For the text-containing cell, return its midpoint in (X, Y) coordinate format. 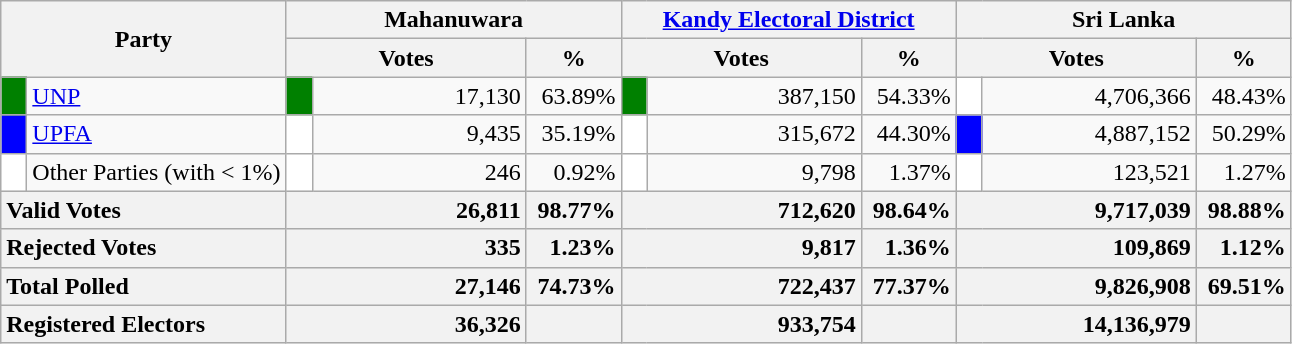
50.29% (1244, 134)
44.30% (908, 134)
Other Parties (with < 1%) (156, 172)
48.43% (1244, 96)
335 (406, 248)
1.37% (908, 172)
Kandy Electoral District (788, 20)
722,437 (741, 286)
Registered Electors (144, 324)
Sri Lanka (1124, 20)
1.23% (574, 248)
9,717,039 (1076, 210)
27,146 (406, 286)
74.73% (574, 286)
69.51% (1244, 286)
54.33% (908, 96)
315,672 (754, 134)
98.64% (908, 210)
9,817 (741, 248)
123,521 (1089, 172)
35.19% (574, 134)
9,798 (754, 172)
17,130 (419, 96)
Valid Votes (144, 210)
Party (144, 39)
Mahanuwara (454, 20)
933,754 (741, 324)
4,706,366 (1089, 96)
9,435 (419, 134)
36,326 (406, 324)
Rejected Votes (144, 248)
387,150 (754, 96)
1.12% (1244, 248)
0.92% (574, 172)
Total Polled (144, 286)
246 (419, 172)
77.37% (908, 286)
1.36% (908, 248)
UPFA (156, 134)
98.77% (574, 210)
UNP (156, 96)
26,811 (406, 210)
9,826,908 (1076, 286)
63.89% (574, 96)
109,869 (1076, 248)
98.88% (1244, 210)
4,887,152 (1089, 134)
712,620 (741, 210)
1.27% (1244, 172)
14,136,979 (1076, 324)
